Capture the cell that displays the provided text and extract its [x, y] central coordinate. 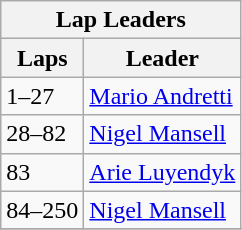
Leader [162, 58]
Laps [42, 58]
Arie Luyendyk [162, 172]
Lap Leaders [121, 20]
1–27 [42, 96]
28–82 [42, 134]
84–250 [42, 210]
83 [42, 172]
Mario Andretti [162, 96]
